Identify which cell holds the provided text, then report its (x, y) central coordinate. 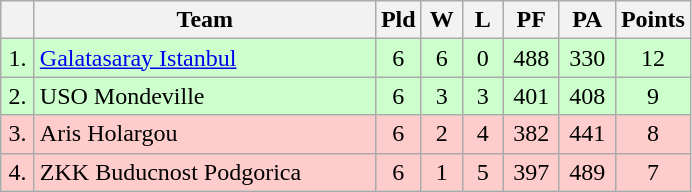
488 (531, 58)
382 (531, 134)
441 (587, 134)
12 (652, 58)
7 (652, 172)
PF (531, 20)
401 (531, 96)
8 (652, 134)
Team (204, 20)
397 (531, 172)
5 (482, 172)
1 (442, 172)
Pld (398, 20)
1. (18, 58)
2. (18, 96)
3. (18, 134)
408 (587, 96)
Galatasaray Istanbul (204, 58)
4 (482, 134)
9 (652, 96)
0 (482, 58)
USO Mondeville (204, 96)
W (442, 20)
Points (652, 20)
PA (587, 20)
ZKK Buducnost Podgorica (204, 172)
Aris Holargou (204, 134)
4. (18, 172)
2 (442, 134)
489 (587, 172)
L (482, 20)
330 (587, 58)
